Pinpoint the cell where the given text exists, returning its [x, y] midpoint coordinate. 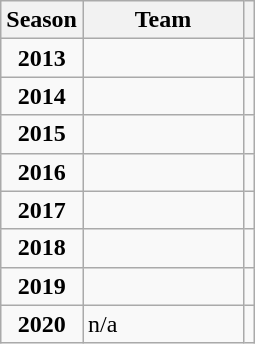
Team [162, 20]
2020 [42, 324]
n/a [162, 324]
2016 [42, 172]
Season [42, 20]
2017 [42, 210]
2014 [42, 96]
2013 [42, 58]
2019 [42, 286]
2015 [42, 134]
2018 [42, 248]
